Output the [X, Y] coordinate of the center of the cell containing the given text.  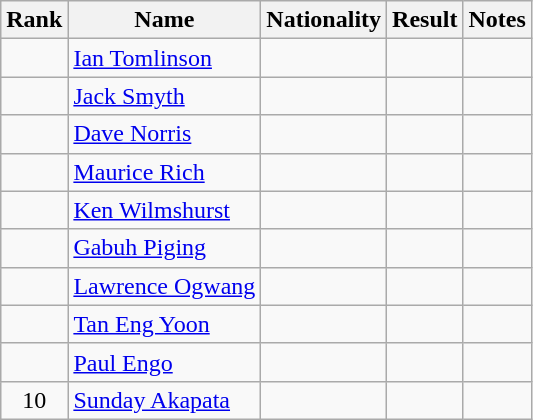
Ken Wilmshurst [164, 210]
Lawrence Ogwang [164, 286]
Notes [497, 20]
Nationality [324, 20]
10 [34, 400]
Result [425, 20]
Tan Eng Yoon [164, 324]
Jack Smyth [164, 96]
Ian Tomlinson [164, 58]
Dave Norris [164, 134]
Rank [34, 20]
Gabuh Piging [164, 248]
Sunday Akapata [164, 400]
Paul Engo [164, 362]
Maurice Rich [164, 172]
Name [164, 20]
